Return (X, Y) of the center of cell containing provided text 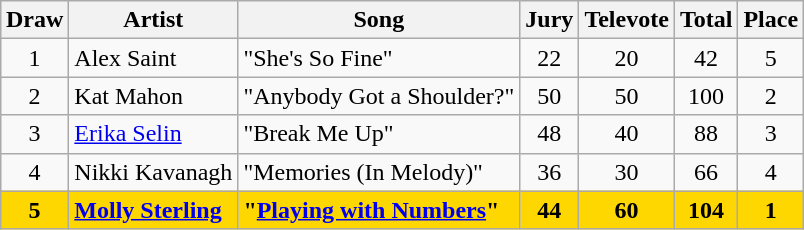
"Anybody Got a Shoulder?" (379, 96)
104 (706, 210)
22 (550, 58)
36 (550, 172)
Molly Sterling (154, 210)
40 (626, 134)
Artist (154, 20)
100 (706, 96)
"Playing with Numbers" (379, 210)
Nikki Kavanagh (154, 172)
66 (706, 172)
Televote (626, 20)
"Break Me Up" (379, 134)
42 (706, 58)
Jury (550, 20)
Erika Selin (154, 134)
44 (550, 210)
Place (771, 20)
60 (626, 210)
48 (550, 134)
Kat Mahon (154, 96)
88 (706, 134)
"She's So Fine" (379, 58)
Total (706, 20)
"Memories (In Melody)" (379, 172)
Draw (34, 20)
20 (626, 58)
Alex Saint (154, 58)
30 (626, 172)
Song (379, 20)
